Return the [X, Y] coordinate for the center point of the cell that contains the specified text.  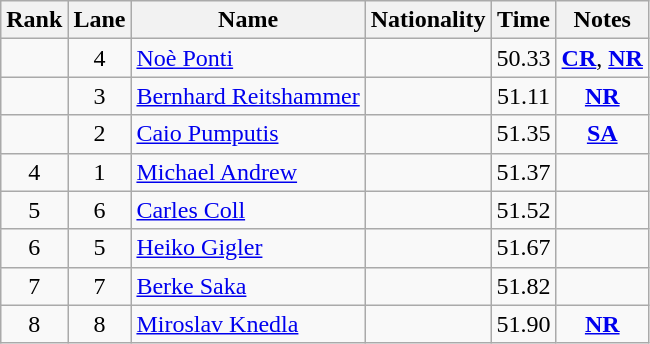
Heiko Gigler [248, 248]
Michael Andrew [248, 172]
51.67 [524, 248]
3 [100, 96]
SA [602, 134]
Rank [34, 20]
Notes [602, 20]
CR, NR [602, 58]
51.82 [524, 286]
Berke Saka [248, 286]
51.11 [524, 96]
51.52 [524, 210]
Name [248, 20]
Miroslav Knedla [248, 324]
Noè Ponti [248, 58]
51.35 [524, 134]
Nationality [428, 20]
Caio Pumputis [248, 134]
2 [100, 134]
51.37 [524, 172]
Lane [100, 20]
Time [524, 20]
Carles Coll [248, 210]
50.33 [524, 58]
51.90 [524, 324]
1 [100, 172]
Bernhard Reitshammer [248, 96]
